Scan for the cell matching the given text and deliver its [X, Y] coordinate at center. 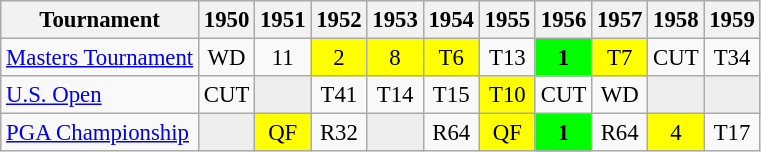
T15 [451, 95]
U.S. Open [100, 95]
T7 [620, 58]
1957 [620, 20]
T13 [507, 58]
T41 [339, 95]
PGA Championship [100, 133]
1953 [395, 20]
11 [283, 58]
1959 [732, 20]
1951 [283, 20]
1956 [563, 20]
1954 [451, 20]
1950 [227, 20]
R32 [339, 133]
T14 [395, 95]
T34 [732, 58]
T10 [507, 95]
2 [339, 58]
1958 [676, 20]
Masters Tournament [100, 58]
Tournament [100, 20]
4 [676, 133]
1952 [339, 20]
1955 [507, 20]
T17 [732, 133]
T6 [451, 58]
8 [395, 58]
